From the cell containing the given text, extract its center point as [x, y] coordinate. 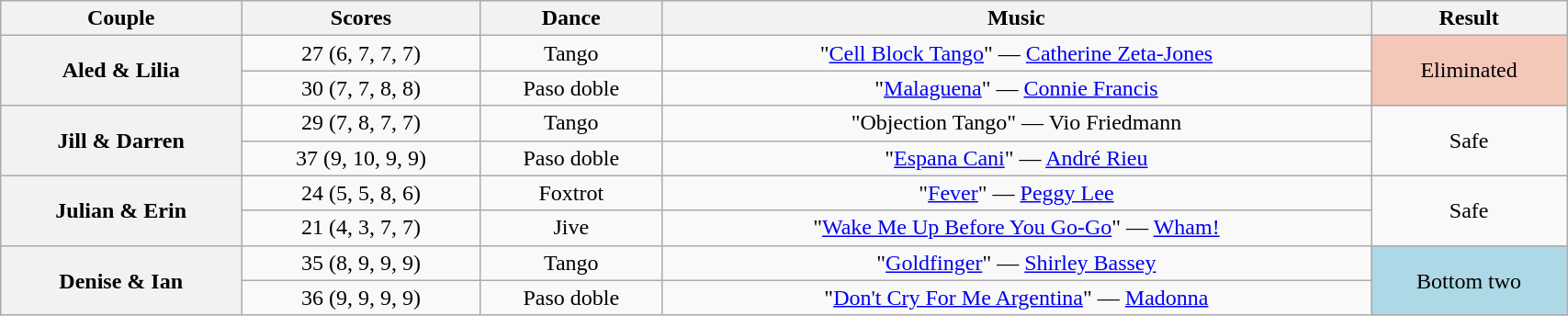
"Goldfinger" — Shirley Bassey [1016, 263]
Couple [121, 18]
24 (5, 5, 8, 6) [362, 193]
21 (4, 3, 7, 7) [362, 228]
"Espana Cani" — André Rieu [1016, 158]
27 (6, 7, 7, 7) [362, 53]
Aled & Lilia [121, 71]
30 (7, 7, 8, 8) [362, 88]
Dance [571, 18]
"Don't Cry For Me Argentina" — Madonna [1016, 298]
Bottom two [1470, 280]
"Fever" — Peggy Lee [1016, 193]
Jill & Darren [121, 141]
35 (8, 9, 9, 9) [362, 263]
Foxtrot [571, 193]
Julian & Erin [121, 210]
Scores [362, 18]
37 (9, 10, 9, 9) [362, 158]
Denise & Ian [121, 280]
"Malaguena" — Connie Francis [1016, 88]
Eliminated [1470, 71]
"Objection Tango" — Vio Friedmann [1016, 123]
Result [1470, 18]
36 (9, 9, 9, 9) [362, 298]
29 (7, 8, 7, 7) [362, 123]
"Wake Me Up Before You Go-Go" — Wham! [1016, 228]
Music [1016, 18]
"Cell Block Tango" — Catherine Zeta-Jones [1016, 53]
Jive [571, 228]
